Return [X, Y] of the center of cell containing provided text 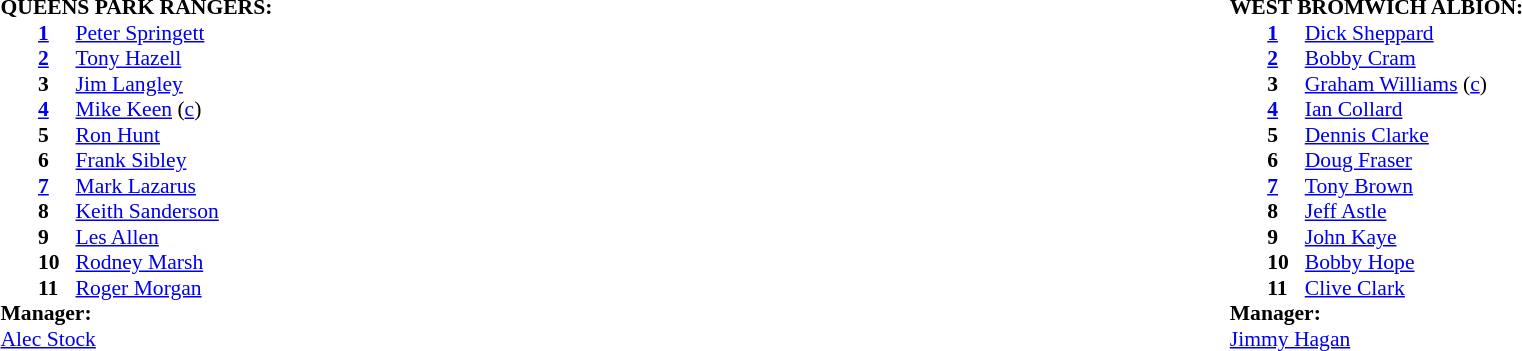
Roger Morgan [226, 288]
Ron Hunt [226, 135]
Mark Lazarus [226, 186]
Tony Hazell [226, 59]
Jim Langley [226, 84]
Mike Keen (c) [226, 109]
Rodney Marsh [226, 263]
Keith Sanderson [226, 211]
Les Allen [226, 237]
Frank Sibley [226, 161]
Manager: [188, 313]
Peter Springett [226, 33]
